Find where the given text appears and provide that cell's center as [x, y] coordinate. 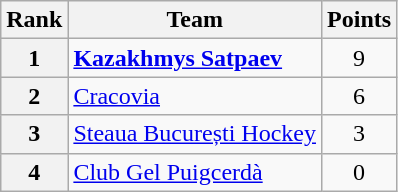
2 [34, 96]
4 [34, 172]
6 [360, 96]
0 [360, 172]
Points [360, 20]
1 [34, 58]
Kazakhmys Satpaev [195, 58]
Club Gel Puigcerdà [195, 172]
9 [360, 58]
Team [195, 20]
Cracovia [195, 96]
Rank [34, 20]
Steaua București Hockey [195, 134]
